Return the [X, Y] coordinate for the center point of the cell that contains the specified text.  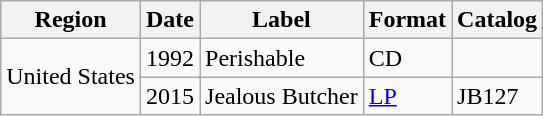
CD [407, 58]
United States [71, 77]
Format [407, 20]
LP [407, 96]
Label [282, 20]
JB127 [498, 96]
1992 [170, 58]
Perishable [282, 58]
Jealous Butcher [282, 96]
Region [71, 20]
Catalog [498, 20]
Date [170, 20]
2015 [170, 96]
